Locate the cell with the specified text and output its (x, y) center coordinate. 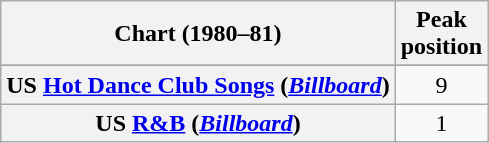
US Hot Dance Club Songs (Billboard) (198, 85)
Chart (1980–81) (198, 34)
US R&B (Billboard) (198, 123)
9 (441, 85)
1 (441, 123)
Peakposition (441, 34)
